Detect which cell encompasses the target text, then output its [X, Y] center coordinate. 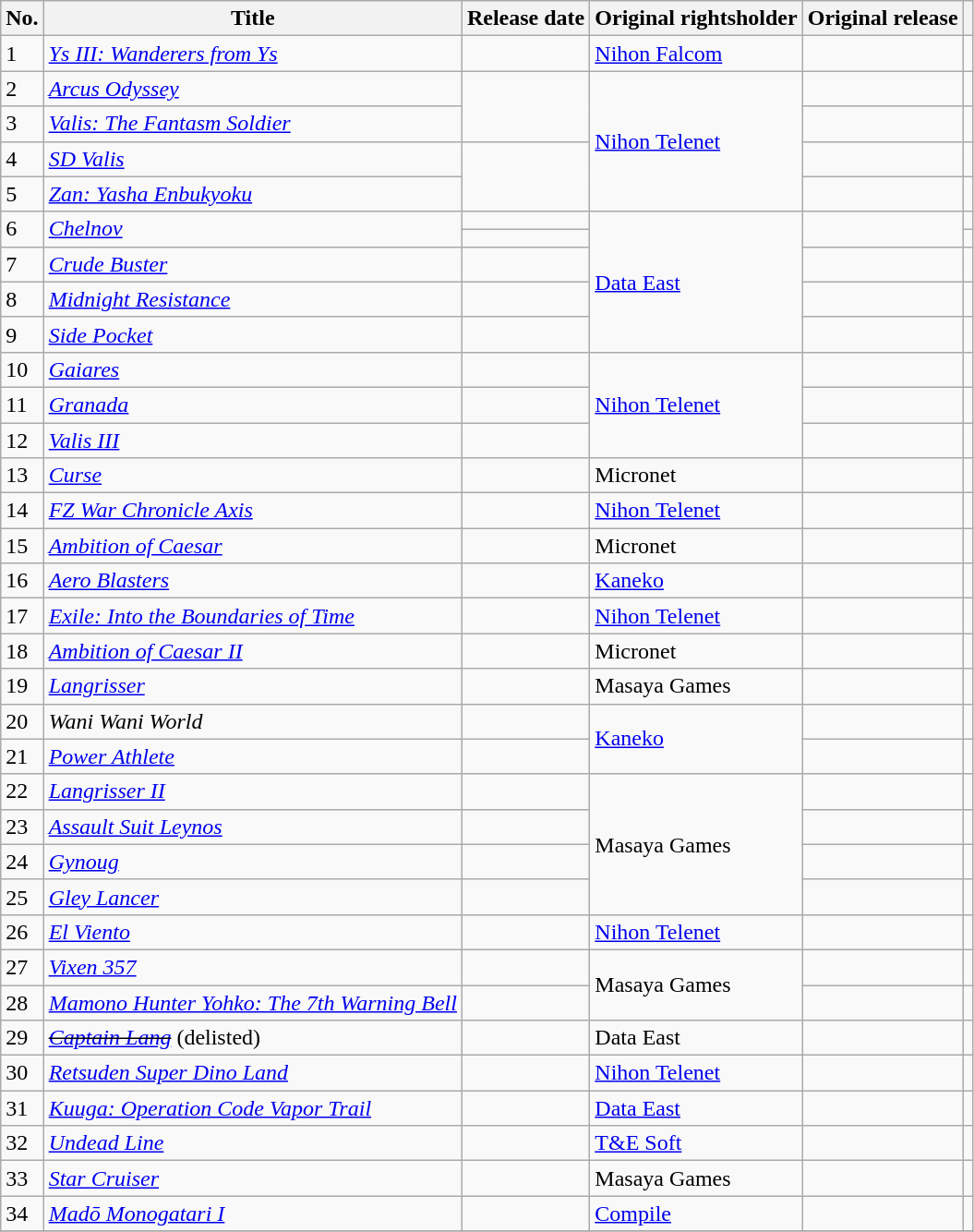
Zan: Yasha Enbukyoku [253, 194]
Madō Monogatari I [253, 1214]
Ambition of Caesar [253, 546]
Compile [696, 1214]
Kuuga: Operation Code Vapor Trail [253, 1108]
Curse [253, 476]
11 [22, 405]
Nihon Falcom [696, 54]
4 [22, 159]
7 [22, 264]
26 [22, 932]
Ys III: Wanderers from Ys [253, 54]
Valis: The Fantasm Soldier [253, 124]
Vixen 357 [253, 967]
28 [22, 1002]
34 [22, 1214]
FZ War Chronicle Axis [253, 511]
9 [22, 334]
18 [22, 651]
14 [22, 511]
Midnight Resistance [253, 299]
16 [22, 581]
Valis III [253, 441]
21 [22, 756]
Mamono Hunter Yohko: The 7th Warning Bell [253, 1002]
Star Cruiser [253, 1178]
Arcus Odyssey [253, 89]
13 [22, 476]
31 [22, 1108]
33 [22, 1178]
Undead Line [253, 1143]
Crude Buster [253, 264]
No. [22, 18]
24 [22, 862]
22 [22, 791]
8 [22, 299]
20 [22, 721]
T&E Soft [696, 1143]
2 [22, 89]
Original rightsholder [696, 18]
Retsuden Super Dino Land [253, 1073]
29 [22, 1038]
Langrisser [253, 686]
1 [22, 54]
Gynoug [253, 862]
Granada [253, 405]
Ambition of Caesar II [253, 651]
15 [22, 546]
Gley Lancer [253, 897]
Assault Suit Leynos [253, 827]
Wani Wani World [253, 721]
SD Valis [253, 159]
5 [22, 194]
Release date [525, 18]
23 [22, 827]
Gaiares [253, 369]
Side Pocket [253, 334]
6 [22, 229]
3 [22, 124]
Aero Blasters [253, 581]
30 [22, 1073]
Langrisser II [253, 791]
Power Athlete [253, 756]
19 [22, 686]
10 [22, 369]
Chelnov [253, 229]
Title [253, 18]
27 [22, 967]
Exile: Into the Boundaries of Time [253, 616]
El Viento [253, 932]
17 [22, 616]
25 [22, 897]
Captain Lang (delisted) [253, 1038]
12 [22, 441]
Original release [883, 18]
32 [22, 1143]
